Scan for the cell matching the given text and deliver its (x, y) coordinate at center. 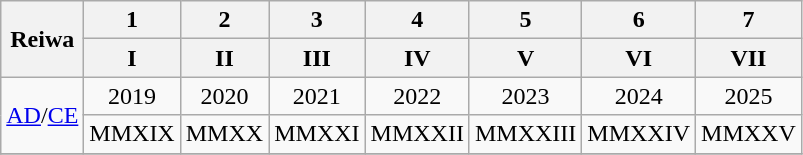
MMXXV (749, 134)
V (525, 58)
III (317, 58)
2 (224, 20)
VI (639, 58)
MMXX (224, 134)
4 (417, 20)
5 (525, 20)
2024 (639, 96)
2020 (224, 96)
Reiwa (42, 39)
2023 (525, 96)
MMXIX (132, 134)
1 (132, 20)
2021 (317, 96)
IV (417, 58)
6 (639, 20)
MMXXII (417, 134)
I (132, 58)
2025 (749, 96)
MMXXIV (639, 134)
VII (749, 58)
AD/CE (42, 115)
2022 (417, 96)
7 (749, 20)
MMXXI (317, 134)
II (224, 58)
3 (317, 20)
2019 (132, 96)
MMXXIII (525, 134)
